Find where the given text appears and provide that cell's center as (x, y) coordinate. 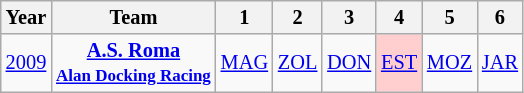
2009 (26, 63)
ZOL (298, 63)
1 (244, 17)
DON (349, 63)
Year (26, 17)
6 (500, 17)
MAG (244, 63)
A.S. RomaAlan Docking Racing (134, 63)
5 (450, 17)
JAR (500, 63)
3 (349, 17)
MOZ (450, 63)
EST (399, 63)
4 (399, 17)
2 (298, 17)
Team (134, 17)
